Return [x, y] of the center of cell containing provided text 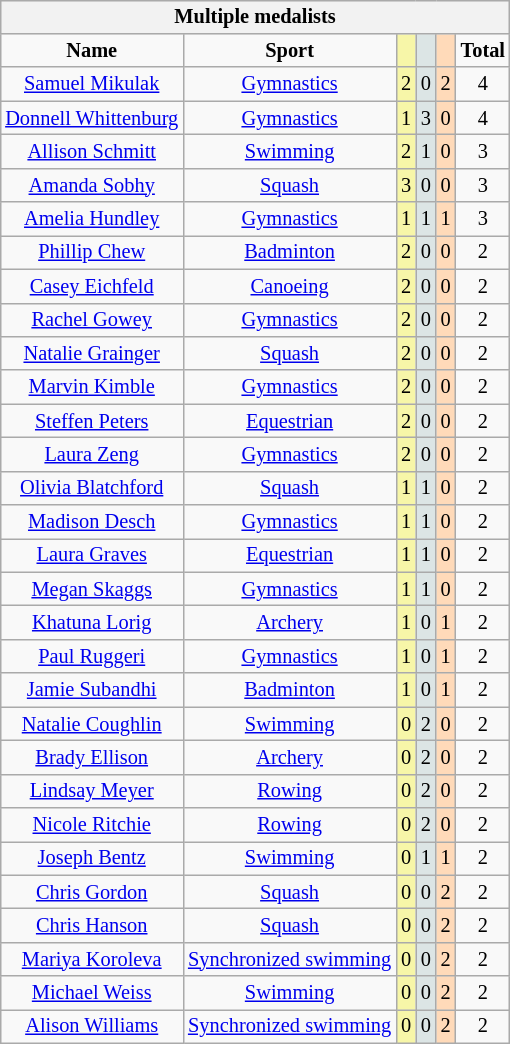
Rachel Gowey [92, 320]
Natalie Coughlin [92, 724]
Alison Williams [92, 1027]
Canoeing [290, 286]
Samuel Mikulak [92, 84]
Nicole Ritchie [92, 825]
Marvin Kimble [92, 387]
Laura Graves [92, 556]
Donnell Whittenburg [92, 118]
Chris Gordon [92, 892]
Lindsay Meyer [92, 791]
Casey Eichfeld [92, 286]
Phillip Chew [92, 253]
Joseph Bentz [92, 859]
Jamie Subandhi [92, 690]
Total [483, 51]
Michael Weiss [92, 993]
Multiple medalists [255, 17]
Paul Ruggeri [92, 657]
Olivia Blatchford [92, 488]
Chris Hanson [92, 926]
Sport [290, 51]
Mariya Koroleva [92, 960]
Allison Schmitt [92, 152]
Amanda Sobhy [92, 185]
Steffen Peters [92, 421]
Natalie Grainger [92, 354]
Name [92, 51]
Brady Ellison [92, 758]
Megan Skaggs [92, 589]
Madison Desch [92, 522]
Amelia Hundley [92, 219]
Laura Zeng [92, 455]
Khatuna Lorig [92, 623]
